For the text-containing cell, return its midpoint in (X, Y) coordinate format. 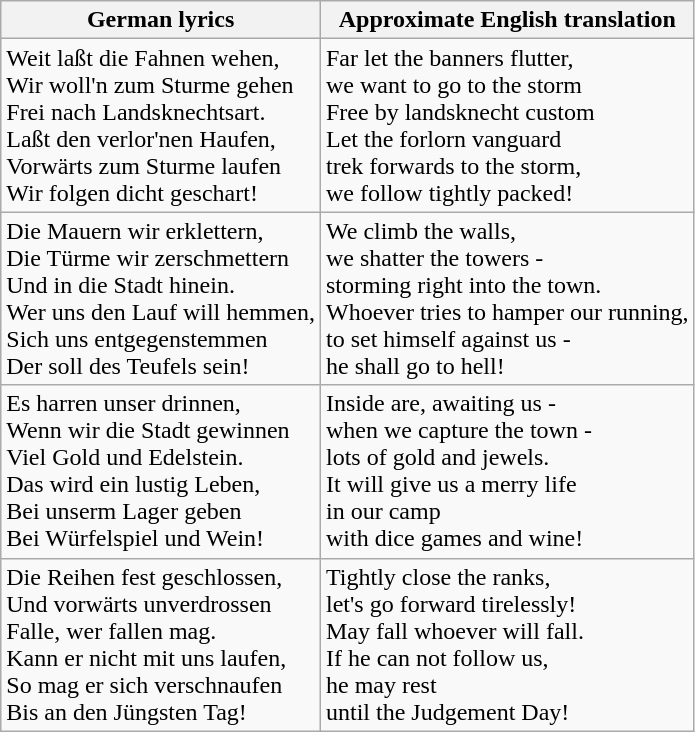
Inside are, awaiting us -when we capture the town -lots of gold and jewels.It will give us a merry lifein our campwith dice games and wine! (507, 472)
German lyrics (161, 20)
Approximate English translation (507, 20)
Es harren unser drinnen,Wenn wir die Stadt gewinnenViel Gold und Edelstein.Das wird ein lustig Leben,Bei unserm Lager gebenBei Würfelspiel und Wein! (161, 472)
Tightly close the ranks,let's go forward tirelessly!May fall whoever will fall.If he can not follow us,he may restuntil the Judgement Day! (507, 644)
